Scan for the cell matching the given text and deliver its (X, Y) coordinate at center. 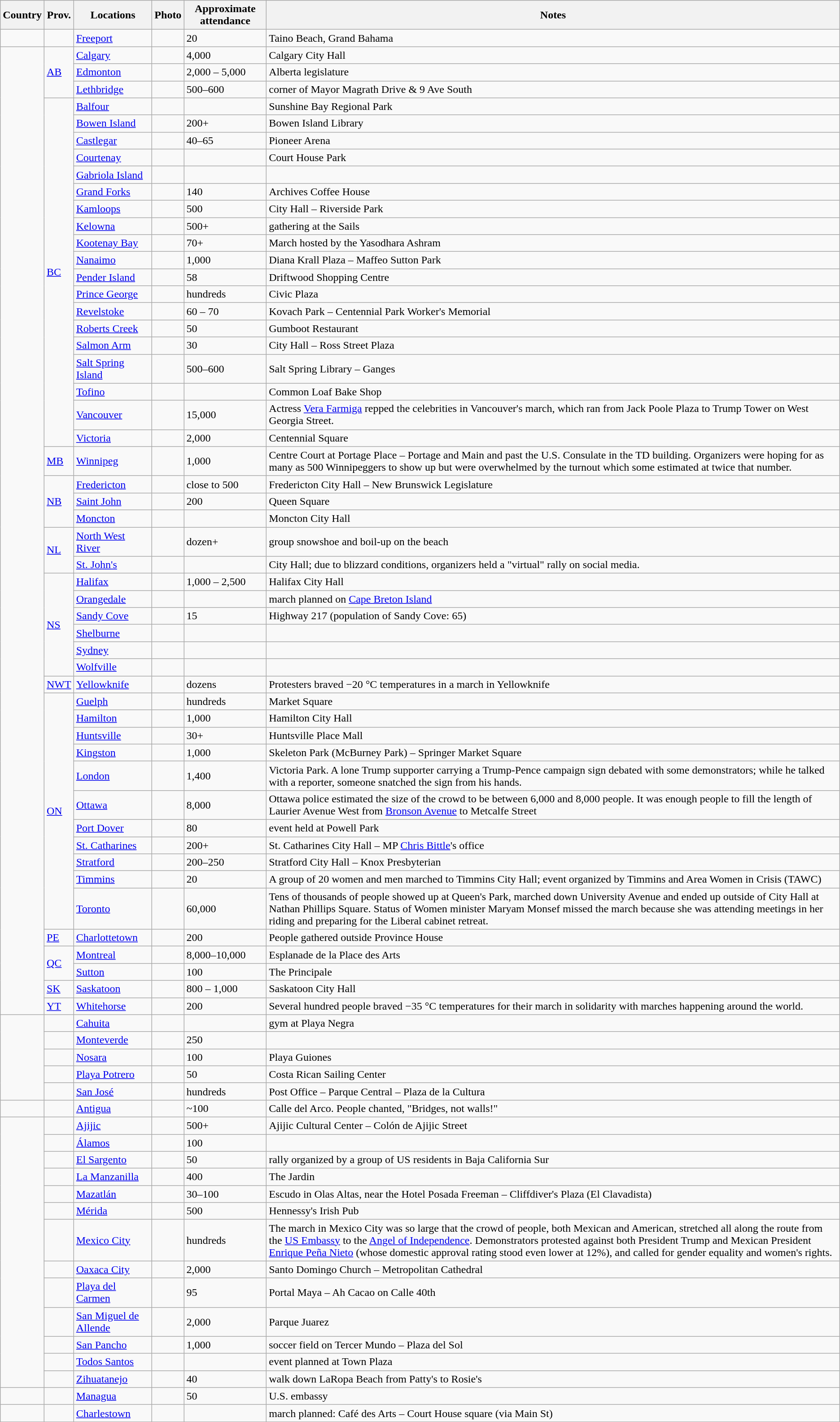
Salmon Arm (113, 346)
Archives Coffee House (553, 192)
Victoria (113, 438)
Huntsville Place Mall (553, 735)
San Miguel de Allende (113, 1322)
60 – 70 (225, 311)
Escudo in Olas Altas, near the Hotel Posada Freeman – Cliffdiver's Plaza (El Clavadista) (553, 1194)
Prince George (113, 294)
NWT (59, 684)
Parque Juarez (553, 1322)
Gabriola Island (113, 175)
Portal Maya – Ah Cacao on Calle 40th (553, 1292)
Gumboot Restaurant (553, 328)
Locations (113, 15)
Pioneer Arena (553, 140)
Stratford (113, 862)
Kootenay Bay (113, 243)
Saint John (113, 501)
SK (59, 989)
4,000 (225, 55)
Montreal (113, 955)
Mexico City (113, 1240)
70+ (225, 243)
Bowen Island Library (553, 123)
event held at Powell Park (553, 828)
March hosted by the Yasodhara Ashram (553, 243)
Yellowknife (113, 684)
Oaxaca City (113, 1269)
Roberts Creek (113, 328)
PE (59, 938)
dozen+ (225, 541)
dozens (225, 684)
Balfour (113, 106)
Port Dover (113, 828)
30 (225, 346)
Photo (168, 15)
Ajijic Cultural Center – Colón de Ajijic Street (553, 1125)
Alberta legislature (553, 72)
Timmins (113, 879)
Moncton City Hall (553, 518)
Playa Potrero (113, 1074)
40–65 (225, 140)
Court House Park (553, 158)
Playa Guiones (553, 1057)
95 (225, 1292)
Wolfville (113, 667)
200–250 (225, 862)
Saskatoon City Hall (553, 989)
rally organized by a group of US residents in Baja California Sur (553, 1160)
Winnipeg (113, 461)
NL (59, 550)
140 (225, 192)
march planned: Café des Arts – Court House square (via Main St) (553, 1413)
Fredericton City Hall – New Brunswick Legislature (553, 484)
Freeport (113, 38)
Nanaimo (113, 260)
Queen Square (553, 501)
Kovach Park – Centennial Park Worker's Memorial (553, 311)
City Hall – Riverside Park (553, 209)
City Hall – Ross Street Plaza (553, 346)
Esplanade de la Place des Arts (553, 955)
Centennial Square (553, 438)
400 (225, 1177)
Grand Forks (113, 192)
Stratford City Hall – Knox Presbyterian (553, 862)
Lethbridge (113, 89)
250 (225, 1040)
Actress Vera Farmiga repped the celebrities in Vancouver's march, which ran from Jack Poole Plaza to Trump Tower on West Georgia Street. (553, 415)
Ottawa (113, 805)
Zihuatanejo (113, 1379)
Sutton (113, 972)
Kelowna (113, 226)
Managua (113, 1396)
Whitehorse (113, 1006)
Civic Plaza (553, 294)
Highway 217 (population of Sandy Cove: 65) (553, 616)
Playa del Carmen (113, 1292)
Calgary City Hall (553, 55)
30+ (225, 735)
Common Loaf Bake Shop (553, 392)
15,000 (225, 415)
ON (59, 811)
march planned on Cape Breton Island (553, 599)
AB (59, 72)
San José (113, 1091)
St. Catharines City Hall – MP Chris Bittle's office (553, 845)
Several hundred people braved −35 °C temperatures for their march in solidarity with marches happening around the world. (553, 1006)
close to 500 (225, 484)
Mazatlán (113, 1194)
Sandy Cove (113, 616)
80 (225, 828)
People gathered outside Province House (553, 938)
Notes (553, 15)
Salt Spring Library – Ganges (553, 369)
Costa Rican Sailing Center (553, 1074)
Monteverde (113, 1040)
Sydney (113, 650)
Tofino (113, 392)
NB (59, 501)
2,000 – 5,000 (225, 72)
Skeleton Park (McBurney Park) – Springer Market Square (553, 753)
40 (225, 1379)
Ajijic (113, 1125)
Orangedale (113, 599)
Protesters braved −20 °C temperatures in a march in Yellowknife (553, 684)
A group of 20 women and men marched to Timmins City Hall; event organized by Timmins and Area Women in Crisis (TAWC) (553, 879)
soccer field on Tercer Mundo – Plaza del Sol (553, 1345)
Vancouver (113, 415)
Edmonton (113, 72)
8,000 (225, 805)
Shelburne (113, 633)
Cahuita (113, 1023)
Hamilton City Hall (553, 718)
gathering at the Sails (553, 226)
The Principale (553, 972)
Pender Island (113, 277)
Calgary (113, 55)
Moncton (113, 518)
City Hall; due to blizzard conditions, organizers held a "virtual" rally on social media. (553, 565)
30–100 (225, 1194)
Hennessy's Irish Pub (553, 1211)
Bowen Island (113, 123)
Driftwood Shopping Centre (553, 277)
MB (59, 461)
Kamloops (113, 209)
La Manzanilla (113, 1177)
Mérida (113, 1211)
U.S. embassy (553, 1396)
Guelph (113, 701)
Halifax (113, 582)
Market Square (553, 701)
group snowshoe and boil-up on the beach (553, 541)
walk down LaRopa Beach from Patty's to Rosie's (553, 1379)
Post Office – Parque Central – Plaza de la Cultura (553, 1091)
NS (59, 625)
Sunshine Bay Regional Park (553, 106)
corner of Mayor Magrath Drive & 9 Ave South (553, 89)
El Sargento (113, 1160)
Courtenay (113, 158)
15 (225, 616)
1,400 (225, 775)
Santo Domingo Church – Metropolitan Cathedral (553, 1269)
1,000 – 2,500 (225, 582)
Nosara (113, 1057)
London (113, 775)
QC (59, 963)
Kingston (113, 753)
Hamilton (113, 718)
Charlestown (113, 1413)
Todos Santos (113, 1362)
BC (59, 272)
San Pancho (113, 1345)
Charlottetown (113, 938)
St. Catharines (113, 845)
St. John's (113, 565)
event planned at Town Plaza (553, 1362)
Antigua (113, 1108)
Taino Beach, Grand Bahama (553, 38)
800 – 1,000 (225, 989)
Salt Spring Island (113, 369)
YT (59, 1006)
Saskatoon (113, 989)
Calle del Arco. People chanted, "Bridges, not walls!" (553, 1108)
Diana Krall Plaza – Maffeo Sutton Park (553, 260)
Huntsville (113, 735)
Fredericton (113, 484)
gym at Playa Negra (553, 1023)
~100 (225, 1108)
Prov. (59, 15)
Country (22, 15)
Castlegar (113, 140)
8,000–10,000 (225, 955)
Approximate attendance (225, 15)
58 (225, 277)
Toronto (113, 909)
Álamos (113, 1143)
The Jardin (553, 1177)
North West River (113, 541)
60,000 (225, 909)
Halifax City Hall (553, 582)
Revelstoke (113, 311)
